Extract the [X, Y] coordinate from the center of the cell holding the provided text.  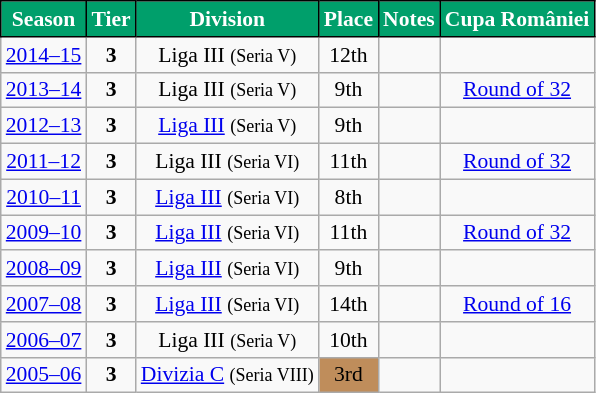
2012–13 [44, 126]
14th [348, 304]
12th [348, 55]
2007–08 [44, 304]
Division [228, 19]
2009–10 [44, 233]
2013–14 [44, 90]
3rd [348, 375]
2005–06 [44, 375]
2006–07 [44, 340]
2010–11 [44, 197]
Round of 16 [518, 304]
Divizia C (Seria VIII) [228, 375]
8th [348, 197]
Tier [110, 19]
2014–15 [44, 55]
2008–09 [44, 269]
10th [348, 340]
2011–12 [44, 162]
Cupa României [518, 19]
Notes [409, 19]
Season [44, 19]
Place [348, 19]
